Search for the cell housing the specified text and yield its (X, Y) center coordinate. 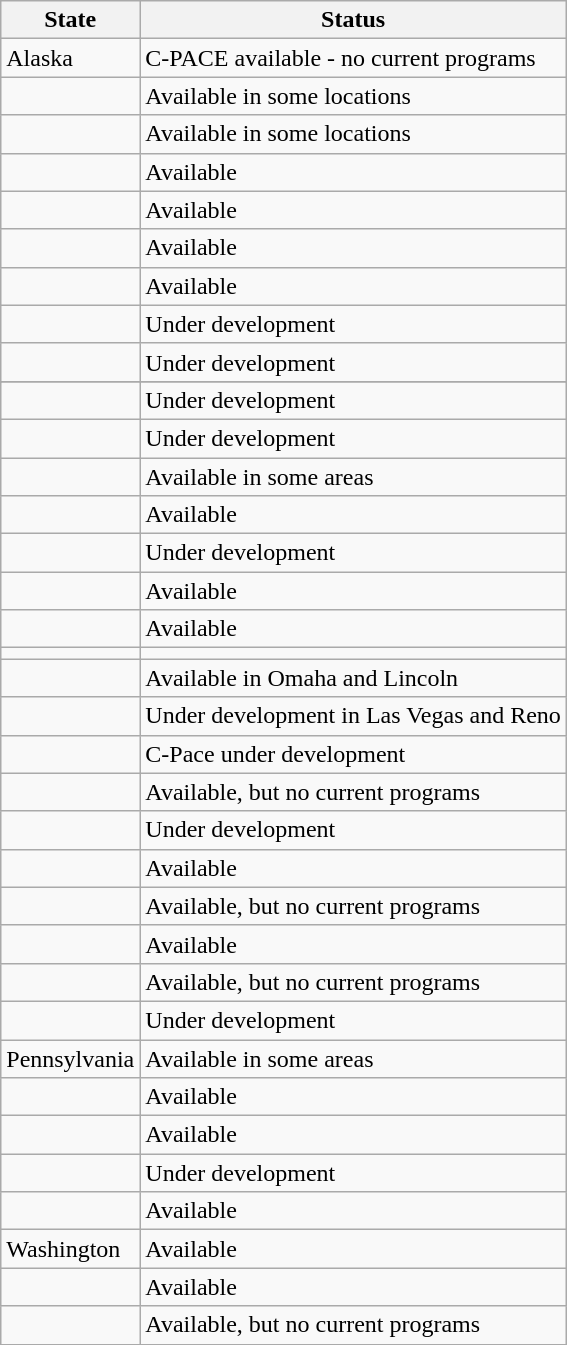
Under development in Las Vegas and Reno (354, 716)
Alaska (70, 58)
C-Pace under development (354, 754)
State (70, 20)
Washington (70, 1249)
Available in Omaha and Lincoln (354, 678)
C-PACE available - no current programs (354, 58)
Status (354, 20)
Pennsylvania (70, 1059)
